Output the (X, Y) coordinate of the center of the cell containing the given text.  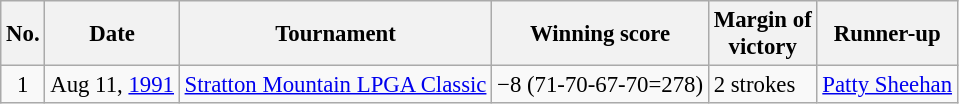
2 strokes (762, 85)
Margin of victory (762, 34)
Patty Sheehan (887, 85)
No. (23, 34)
Winning score (600, 34)
1 (23, 85)
Stratton Mountain LPGA Classic (335, 85)
Aug 11, 1991 (112, 85)
Runner-up (887, 34)
Date (112, 34)
Tournament (335, 34)
−8 (71-70-67-70=278) (600, 85)
